Return (x, y) of the center of cell containing provided text 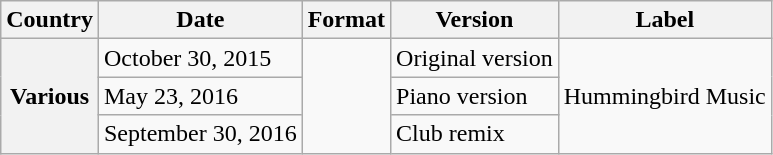
May 23, 2016 (200, 96)
Label (664, 20)
October 30, 2015 (200, 58)
Club remix (475, 134)
Piano version (475, 96)
Various (50, 96)
Version (475, 20)
Original version (475, 58)
Hummingbird Music (664, 96)
September 30, 2016 (200, 134)
Date (200, 20)
Country (50, 20)
Format (346, 20)
